Extract the (X, Y) coordinate from the center of the cell holding the provided text.  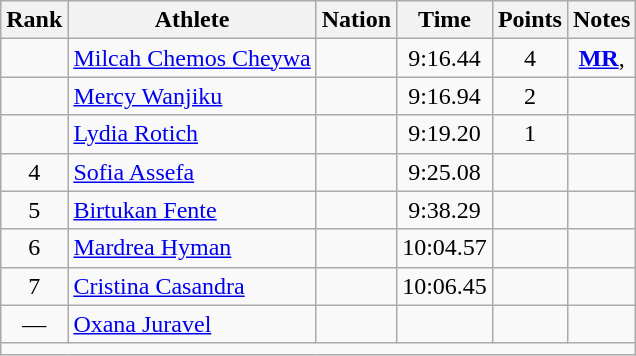
9:19.20 (445, 134)
9:38.29 (445, 210)
10:06.45 (445, 286)
6 (34, 248)
1 (530, 134)
Nation (356, 20)
7 (34, 286)
— (34, 324)
Time (445, 20)
9:16.44 (445, 58)
Points (530, 20)
Milcah Chemos Cheywa (192, 58)
Birtukan Fente (192, 210)
Athlete (192, 20)
Mardrea Hyman (192, 248)
Sofia Assefa (192, 172)
5 (34, 210)
Cristina Casandra (192, 286)
Notes (601, 20)
Rank (34, 20)
9:25.08 (445, 172)
Lydia Rotich (192, 134)
2 (530, 96)
10:04.57 (445, 248)
9:16.94 (445, 96)
MR, (601, 58)
Oxana Juravel (192, 324)
Mercy Wanjiku (192, 96)
